Return the (x, y) coordinate for the center point of the cell that contains the specified text.  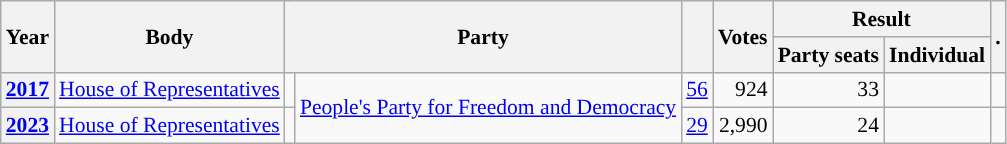
People's Party for Freedom and Democracy (488, 108)
Party seats (828, 55)
24 (828, 126)
924 (743, 90)
Votes (743, 36)
56 (697, 90)
2,990 (743, 126)
2023 (28, 126)
2017 (28, 90)
29 (697, 126)
. (998, 36)
Body (170, 36)
Year (28, 36)
Party (483, 36)
Individual (937, 55)
Result (882, 19)
33 (828, 90)
